Provide the (X, Y) coordinate of the cell's center where the given text is located.  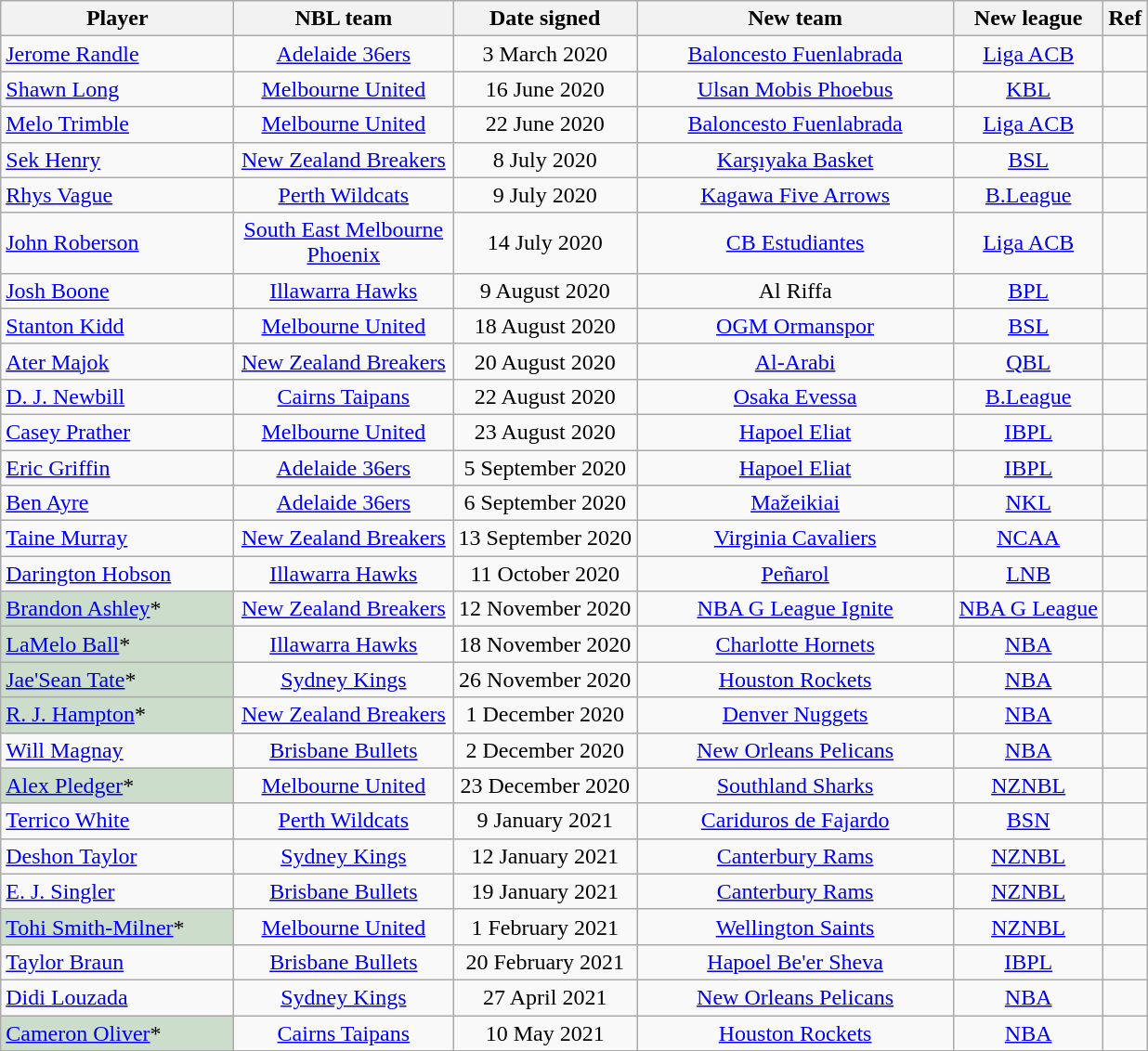
New league (1029, 19)
5 September 2020 (545, 467)
Terrico White (117, 821)
BSN (1029, 821)
Sek Henry (117, 160)
R. J. Hampton* (117, 715)
Taylor Braun (117, 962)
18 August 2020 (545, 326)
9 July 2020 (545, 195)
South East Melbourne Phoenix (344, 243)
Denver Nuggets (795, 715)
LNB (1029, 574)
Mažeikiai (795, 503)
John Roberson (117, 243)
12 November 2020 (545, 609)
1 February 2021 (545, 927)
Charlotte Hornets (795, 644)
14 July 2020 (545, 243)
Al-Arabi (795, 361)
Jae'Sean Tate* (117, 680)
NBA G League (1029, 609)
Al Riffa (795, 291)
Wellington Saints (795, 927)
Peñarol (795, 574)
Kagawa Five Arrows (795, 195)
27 April 2021 (545, 997)
8 July 2020 (545, 160)
NKL (1029, 503)
Jerome Randle (117, 54)
Casey Prather (117, 432)
Shawn Long (117, 89)
Tohi Smith-Milner* (117, 927)
2 December 2020 (545, 750)
13 September 2020 (545, 538)
1 December 2020 (545, 715)
11 October 2020 (545, 574)
Date signed (545, 19)
Deshon Taylor (117, 856)
BPL (1029, 291)
NBA G League Ignite (795, 609)
Melo Trimble (117, 124)
3 March 2020 (545, 54)
22 June 2020 (545, 124)
Alex Pledger* (117, 785)
Eric Griffin (117, 467)
Stanton Kidd (117, 326)
Ater Majok (117, 361)
Hapoel Be'er Sheva (795, 962)
Ref (1126, 19)
LaMelo Ball* (117, 644)
Josh Boone (117, 291)
New team (795, 19)
20 August 2020 (545, 361)
19 January 2021 (545, 891)
Cameron Oliver* (117, 1033)
10 May 2021 (545, 1033)
Karşıyaka Basket (795, 160)
26 November 2020 (545, 680)
Cariduros de Fajardo (795, 821)
OGM Ormanspor (795, 326)
Will Magnay (117, 750)
22 August 2020 (545, 396)
9 January 2021 (545, 821)
Taine Murray (117, 538)
QBL (1029, 361)
D. J. Newbill (117, 396)
23 August 2020 (545, 432)
Darington Hobson (117, 574)
E. J. Singler (117, 891)
Southland Sharks (795, 785)
Didi Louzada (117, 997)
Virginia Cavaliers (795, 538)
NCAA (1029, 538)
Player (117, 19)
9 August 2020 (545, 291)
6 September 2020 (545, 503)
KBL (1029, 89)
12 January 2021 (545, 856)
18 November 2020 (545, 644)
Osaka Evessa (795, 396)
20 February 2021 (545, 962)
Rhys Vague (117, 195)
Ben Ayre (117, 503)
Ulsan Mobis Phoebus (795, 89)
NBL team (344, 19)
23 December 2020 (545, 785)
Brandon Ashley* (117, 609)
CB Estudiantes (795, 243)
16 June 2020 (545, 89)
